Capture the cell that displays the provided text and extract its (X, Y) central coordinate. 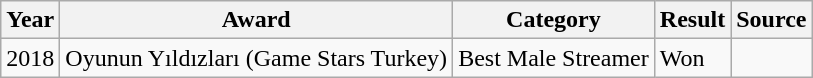
Best Male Streamer (554, 58)
Won (692, 58)
Year (30, 20)
Award (256, 20)
Category (554, 20)
Result (692, 20)
2018 (30, 58)
Oyunun Yıldızları (Game Stars Turkey) (256, 58)
Source (772, 20)
